Locate the cell with the specified text and output its (x, y) center coordinate. 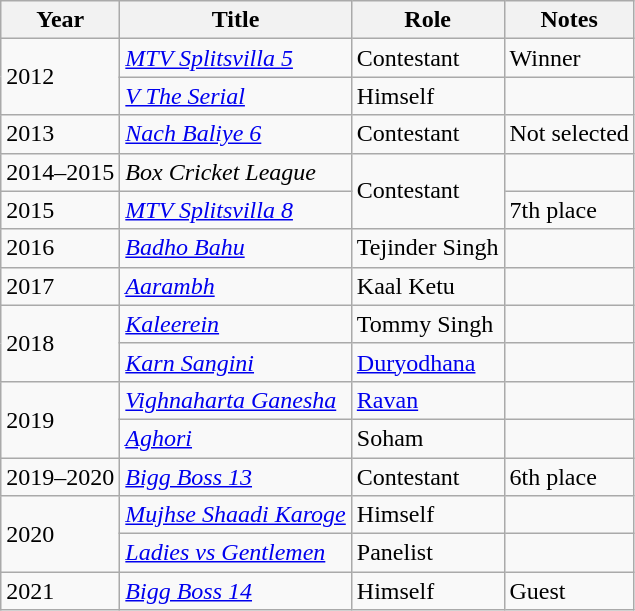
Not selected (569, 134)
Vighnaharta Ganesha (236, 400)
Ravan (428, 400)
Kaal Ketu (428, 286)
2015 (60, 210)
Nach Baliye 6 (236, 134)
6th place (569, 477)
Bigg Boss 14 (236, 591)
Tejinder Singh (428, 248)
2019 (60, 419)
7th place (569, 210)
2019–2020 (60, 477)
Bigg Boss 13 (236, 477)
Karn Sangini (236, 362)
Aarambh (236, 286)
Aghori (236, 438)
2016 (60, 248)
Box Cricket League (236, 172)
Panelist (428, 553)
2012 (60, 77)
Winner (569, 58)
Duryodhana (428, 362)
Notes (569, 20)
2014–2015 (60, 172)
V The Serial (236, 96)
Badho Bahu (236, 248)
Tommy Singh (428, 324)
Kaleerein (236, 324)
2021 (60, 591)
2013 (60, 134)
Role (428, 20)
Year (60, 20)
Mujhse Shaadi Karoge (236, 515)
Ladies vs Gentlemen (236, 553)
Title (236, 20)
MTV Splitsvilla 8 (236, 210)
2020 (60, 534)
Soham (428, 438)
MTV Splitsvilla 5 (236, 58)
2017 (60, 286)
Guest (569, 591)
2018 (60, 343)
